From the cell containing the given text, extract its center point as [X, Y] coordinate. 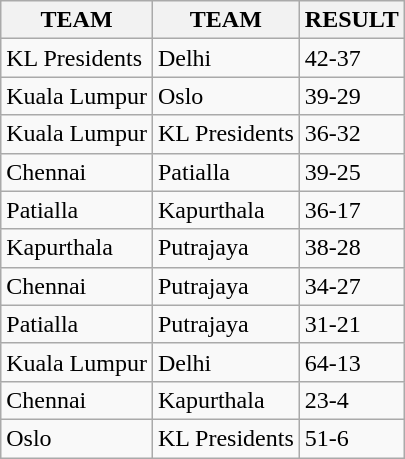
36-17 [352, 210]
64-13 [352, 362]
23-4 [352, 400]
42-37 [352, 58]
38-28 [352, 248]
34-27 [352, 286]
39-25 [352, 172]
31-21 [352, 324]
51-6 [352, 438]
39-29 [352, 96]
RESULT [352, 20]
36-32 [352, 134]
